Identify which cell holds the provided text, then report its (X, Y) central coordinate. 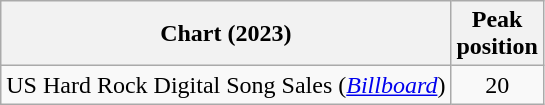
Chart (2023) (226, 34)
US Hard Rock Digital Song Sales (Billboard) (226, 85)
Peakposition (497, 34)
20 (497, 85)
